Return [x, y] of the center of cell containing provided text 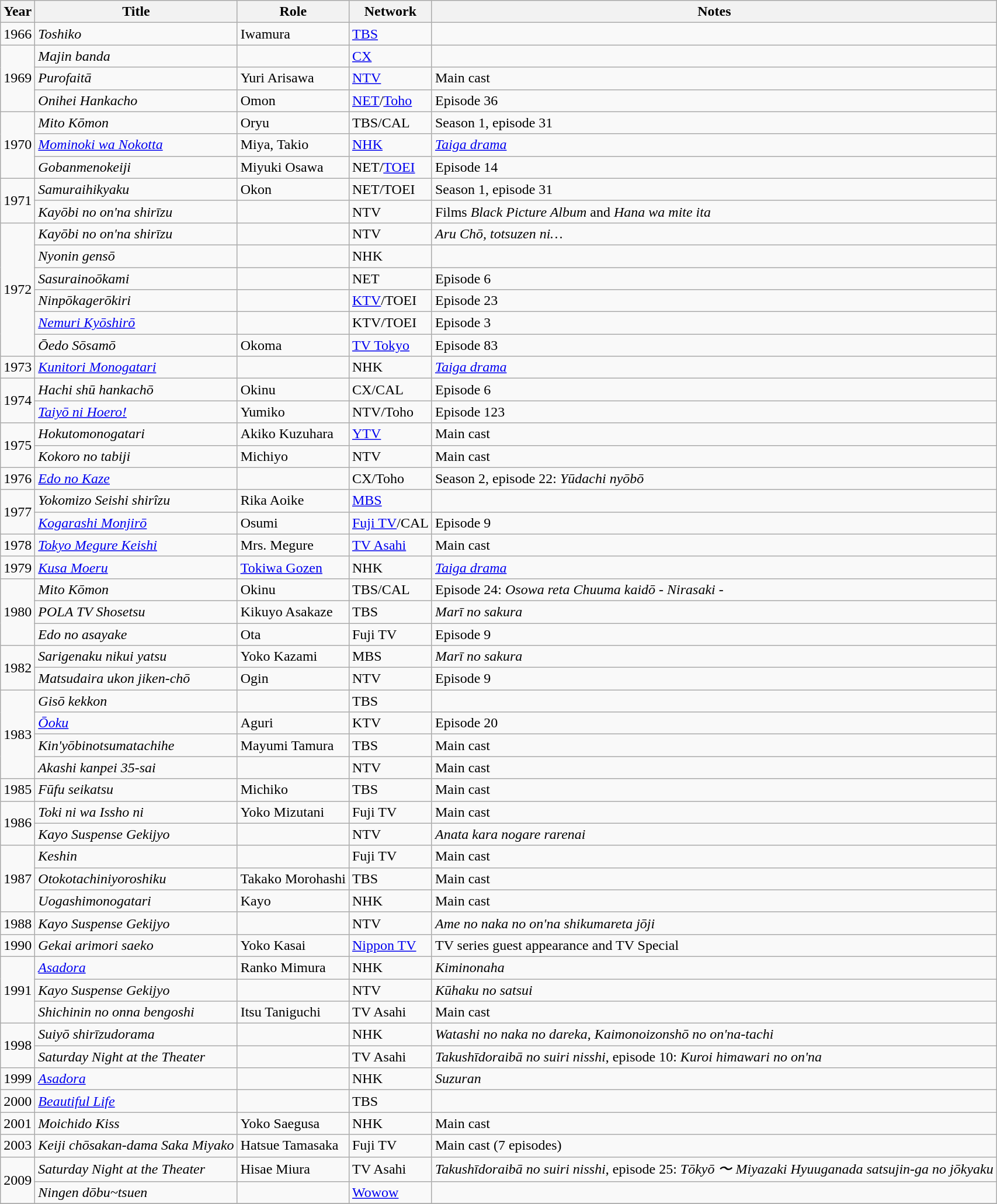
Episode 14 [714, 167]
Iwamura [293, 34]
1986 [18, 823]
1985 [18, 790]
Purofaitā [136, 78]
Gobanmenokeiji [136, 167]
Hisae Miura [293, 1170]
Majin banda [136, 56]
1970 [18, 145]
TV series guest appearance and TV Special [714, 945]
1975 [18, 445]
1972 [18, 289]
Main cast (7 episodes) [714, 1146]
1991 [18, 990]
1973 [18, 367]
1987 [18, 879]
1977 [18, 512]
CX/Toho [390, 478]
Uogashimonogatari [136, 901]
Samuraihikyaku [136, 189]
Edo no Kaze [136, 478]
Osumi [293, 523]
Takushīdoraibā no suiri nisshi, episode 25: Tōkyō 〜 Miyazaki Hyuuganada satsujin-ga no jōkyaku [714, 1170]
Mominoki wa Nokotta [136, 145]
Tokyo Megure Keishi [136, 545]
Suiyō shirīzudorama [136, 1035]
Hachi shū hankachō [136, 390]
Mrs. Megure [293, 545]
Yoko Saegusa [293, 1123]
Michiko [293, 790]
Okon [293, 189]
Suzuran [714, 1079]
1999 [18, 1079]
Moichido Kiss [136, 1123]
Gisō kekkon [136, 701]
Itsu Taniguchi [293, 1012]
1980 [18, 612]
Keshin [136, 856]
Kin'yōbinotsumatachihe [136, 745]
Kogarashi Monjirō [136, 523]
Yumiko [293, 412]
Mayumi Tamura [293, 745]
Nippon TV [390, 945]
CX/CAL [390, 390]
1998 [18, 1046]
Fūfu seikatsu [136, 790]
Miya, Takio [293, 145]
Aru Chō, totsuzen ni… [714, 234]
Anata kara nogare rarenai [714, 834]
Yuri Arisawa [293, 78]
1983 [18, 734]
Yokomizo Seishi shirîzu [136, 501]
KTV [390, 723]
POLA TV Shosetsu [136, 612]
Toshiko [136, 34]
Sarigenaku nikui yatsu [136, 657]
Kayo [293, 901]
2009 [18, 1180]
Matsudaira ukon jiken-chō [136, 679]
Watashi no naka no dareka, Kaimonoizonshō no on'na-tachi [714, 1035]
Kikuyo Asakaze [293, 612]
Beautiful Life [136, 1101]
Year [18, 12]
Hokutomonogatari [136, 434]
Yoko Kazami [293, 657]
Sasurainoōkami [136, 279]
Ogin [293, 679]
Nyonin gensō [136, 256]
Network [390, 12]
Role [293, 12]
2003 [18, 1146]
1976 [18, 478]
Otokotachiniyoroshiku [136, 879]
Takako Morohashi [293, 879]
Episode 24: Osowa reta Chuuma kaidō - Nirasaki - [714, 589]
1988 [18, 923]
Notes [714, 12]
Nemuri Kyōshirō [136, 323]
Episode 20 [714, 723]
1966 [18, 34]
1974 [18, 401]
Wowow [390, 1193]
Oryu [293, 123]
Edo no asayake [136, 634]
Onihei Hankacho [136, 100]
1978 [18, 545]
Michiyo [293, 456]
Tokiwa Gozen [293, 567]
Aguri [293, 723]
Ningen dōbu~tsuen [136, 1193]
CX [390, 56]
Taiyō ni Hoero! [136, 412]
Akiko Kuzuhara [293, 434]
Omon [293, 100]
Episode 123 [714, 412]
Fuji TV/CAL [390, 523]
Takushīdoraibā no suiri nisshi, episode 10: Kuroi himawari no on'na [714, 1057]
Kunitori Monogatari [136, 367]
Keiji chōsakan-dama Saka Miyako [136, 1146]
1971 [18, 200]
Shichinin no onna bengoshi [136, 1012]
Yoko Mizutani [293, 812]
Kūhaku no satsui [714, 990]
Ninpōkagerōkiri [136, 301]
1982 [18, 668]
Episode 3 [714, 323]
1979 [18, 567]
Season 2, episode 22: Yūdachi nyōbō [714, 478]
Toki ni wa Issho ni [136, 812]
Ōedo Sōsamō [136, 345]
Hatsue Tamasaka [293, 1146]
1990 [18, 945]
2000 [18, 1101]
Gekai arimori saeko [136, 945]
Ōoku [136, 723]
Films Black Picture Album and Hana wa mite ita [714, 211]
Miyuki Osawa [293, 167]
Episode 36 [714, 100]
Rika Aoike [293, 501]
Kiminonaha [714, 967]
NET/Toho [390, 100]
Okoma [293, 345]
Ame no naka no on'na shikumareta jōji [714, 923]
2001 [18, 1123]
Kokoro no tabiji [136, 456]
Kusa Moeru [136, 567]
Episode 23 [714, 301]
1969 [18, 78]
NTV/Toho [390, 412]
TV Tokyo [390, 345]
NET [390, 279]
Akashi kanpei 35-sai [136, 768]
Yoko Kasai [293, 945]
Title [136, 12]
YTV [390, 434]
Ota [293, 634]
Ranko Mimura [293, 967]
Episode 83 [714, 345]
